Detect which cell encompasses the target text, then output its (x, y) center coordinate. 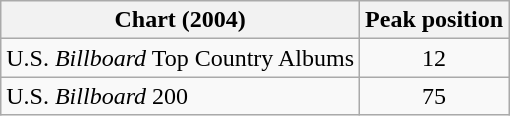
Peak position (434, 20)
U.S. Billboard Top Country Albums (180, 58)
75 (434, 96)
U.S. Billboard 200 (180, 96)
Chart (2004) (180, 20)
12 (434, 58)
